Extract the [X, Y] coordinate from the center of the cell holding the provided text.  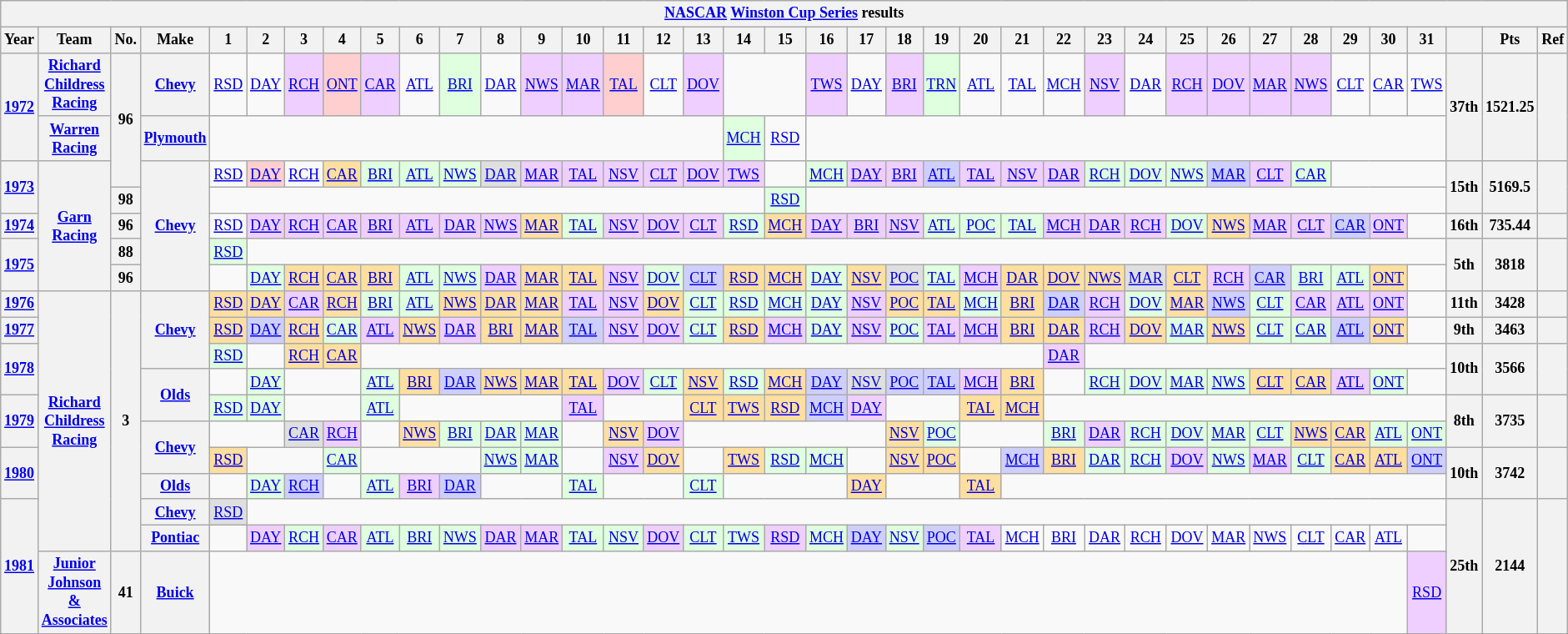
8th [1464, 420]
12 [664, 40]
13 [704, 40]
Year [20, 40]
Plymouth [175, 138]
Make [175, 40]
27 [1270, 40]
2144 [1510, 566]
3742 [1510, 473]
Garn Racing [74, 226]
5 [380, 40]
735.44 [1510, 225]
24 [1145, 40]
16 [827, 40]
1980 [20, 473]
21 [1022, 40]
1 [228, 40]
No. [125, 40]
20 [981, 40]
30 [1389, 40]
1972 [20, 107]
1977 [20, 330]
31 [1427, 40]
TRN [942, 84]
22 [1064, 40]
41 [125, 592]
1981 [20, 566]
Pts [1510, 40]
1976 [20, 304]
23 [1105, 40]
2 [266, 40]
3735 [1510, 420]
18 [904, 40]
1973 [20, 187]
5th [1464, 264]
25 [1187, 40]
Junior Johnson & Associates [74, 592]
11 [624, 40]
11th [1464, 304]
Buick [175, 592]
10 [584, 40]
9th [1464, 330]
19 [942, 40]
17 [866, 40]
7 [460, 40]
Ref [1553, 40]
3463 [1510, 330]
5169.5 [1510, 187]
3566 [1510, 369]
28 [1310, 40]
1521.25 [1510, 107]
1979 [20, 420]
26 [1229, 40]
14 [744, 40]
8 [500, 40]
15th [1464, 187]
16th [1464, 225]
6 [420, 40]
NASCAR Winston Cup Series results [784, 13]
25th [1464, 566]
98 [125, 200]
1975 [20, 264]
29 [1350, 40]
4 [342, 40]
Pontiac [175, 537]
1974 [20, 225]
3428 [1510, 304]
1978 [20, 369]
37th [1464, 107]
15 [785, 40]
Warren Racing [74, 138]
88 [125, 252]
9 [542, 40]
Team [74, 40]
3818 [1510, 264]
